From the cell containing the given text, extract its center point as [x, y] coordinate. 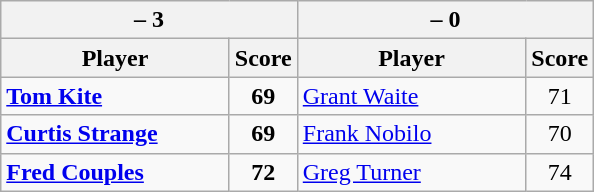
70 [560, 134]
– 0 [446, 20]
74 [560, 172]
72 [263, 172]
Tom Kite [116, 96]
– 3 [150, 20]
Fred Couples [116, 172]
Frank Nobilo [412, 134]
71 [560, 96]
Greg Turner [412, 172]
Curtis Strange [116, 134]
Grant Waite [412, 96]
